Pinpoint the cell where the given text exists, returning its [x, y] midpoint coordinate. 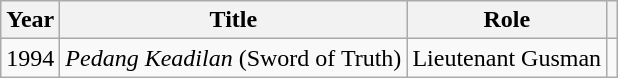
1994 [30, 58]
Pedang Keadilan (Sword of Truth) [234, 58]
Lieutenant Gusman [507, 58]
Year [30, 20]
Title [234, 20]
Role [507, 20]
